Capture the cell that displays the provided text and extract its [x, y] central coordinate. 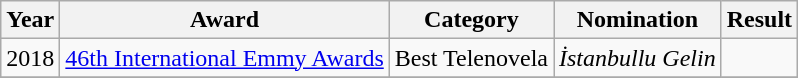
Result [759, 20]
46th International Emmy Awards [224, 58]
İstanbullu Gelin [638, 58]
2018 [30, 58]
Best Telenovela [471, 58]
Year [30, 20]
Nomination [638, 20]
Award [224, 20]
Category [471, 20]
